Capture the cell that displays the provided text and extract its [X, Y] central coordinate. 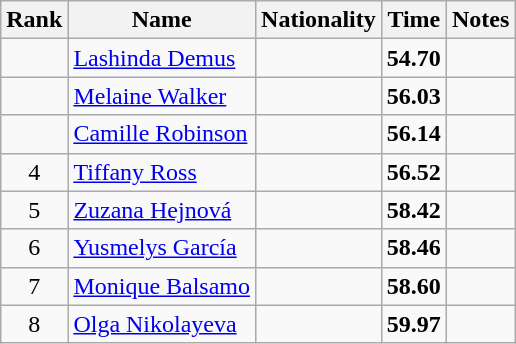
Olga Nikolayeva [162, 324]
Nationality [319, 20]
Monique Balsamo [162, 286]
Time [414, 20]
56.14 [414, 134]
54.70 [414, 58]
Camille Robinson [162, 134]
7 [34, 286]
6 [34, 248]
Tiffany Ross [162, 172]
Melaine Walker [162, 96]
5 [34, 210]
Lashinda Demus [162, 58]
59.97 [414, 324]
8 [34, 324]
56.52 [414, 172]
Rank [34, 20]
56.03 [414, 96]
Zuzana Hejnová [162, 210]
4 [34, 172]
58.42 [414, 210]
Notes [480, 20]
58.46 [414, 248]
58.60 [414, 286]
Yusmelys García [162, 248]
Name [162, 20]
